Find where the given text appears and provide that cell's center as (x, y) coordinate. 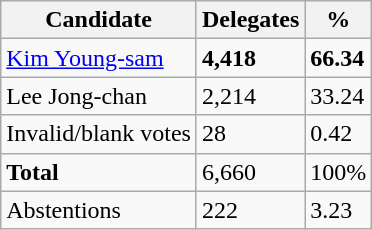
% (338, 20)
28 (250, 134)
66.34 (338, 58)
Abstentions (99, 210)
100% (338, 172)
Candidate (99, 20)
222 (250, 210)
Kim Young-sam (99, 58)
33.24 (338, 96)
2,214 (250, 96)
Delegates (250, 20)
Invalid/blank votes (99, 134)
3.23 (338, 210)
Total (99, 172)
6,660 (250, 172)
Lee Jong-chan (99, 96)
4,418 (250, 58)
0.42 (338, 134)
